Scan for the cell matching the given text and deliver its (x, y) coordinate at center. 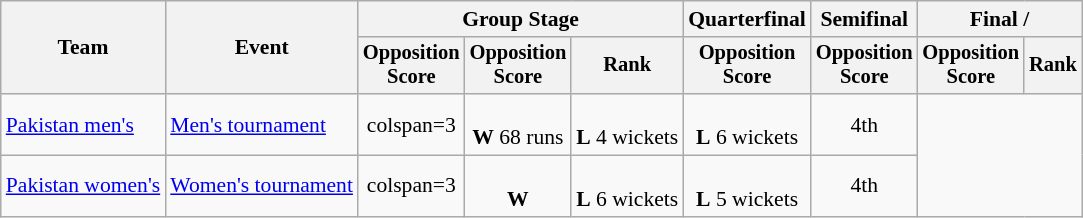
Quarterfinal (747, 19)
W (518, 186)
Semifinal (864, 19)
Final / (999, 19)
Group Stage (520, 19)
L 4 wickets (627, 124)
Event (262, 48)
Men's tournament (262, 124)
W 68 runs (518, 124)
Pakistan men's (84, 124)
Team (84, 48)
L 5 wickets (747, 186)
Women's tournament (262, 186)
Pakistan women's (84, 186)
